Return (x, y) of the center of cell containing provided text 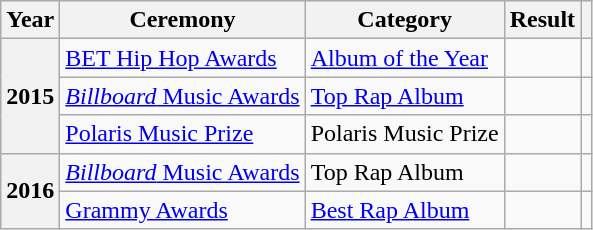
Category (404, 20)
Result (542, 20)
Year (30, 20)
Grammy Awards (182, 210)
2015 (30, 96)
Ceremony (182, 20)
Album of the Year (404, 58)
Best Rap Album (404, 210)
2016 (30, 191)
BET Hip Hop Awards (182, 58)
